For the text-containing cell, return its midpoint in (X, Y) coordinate format. 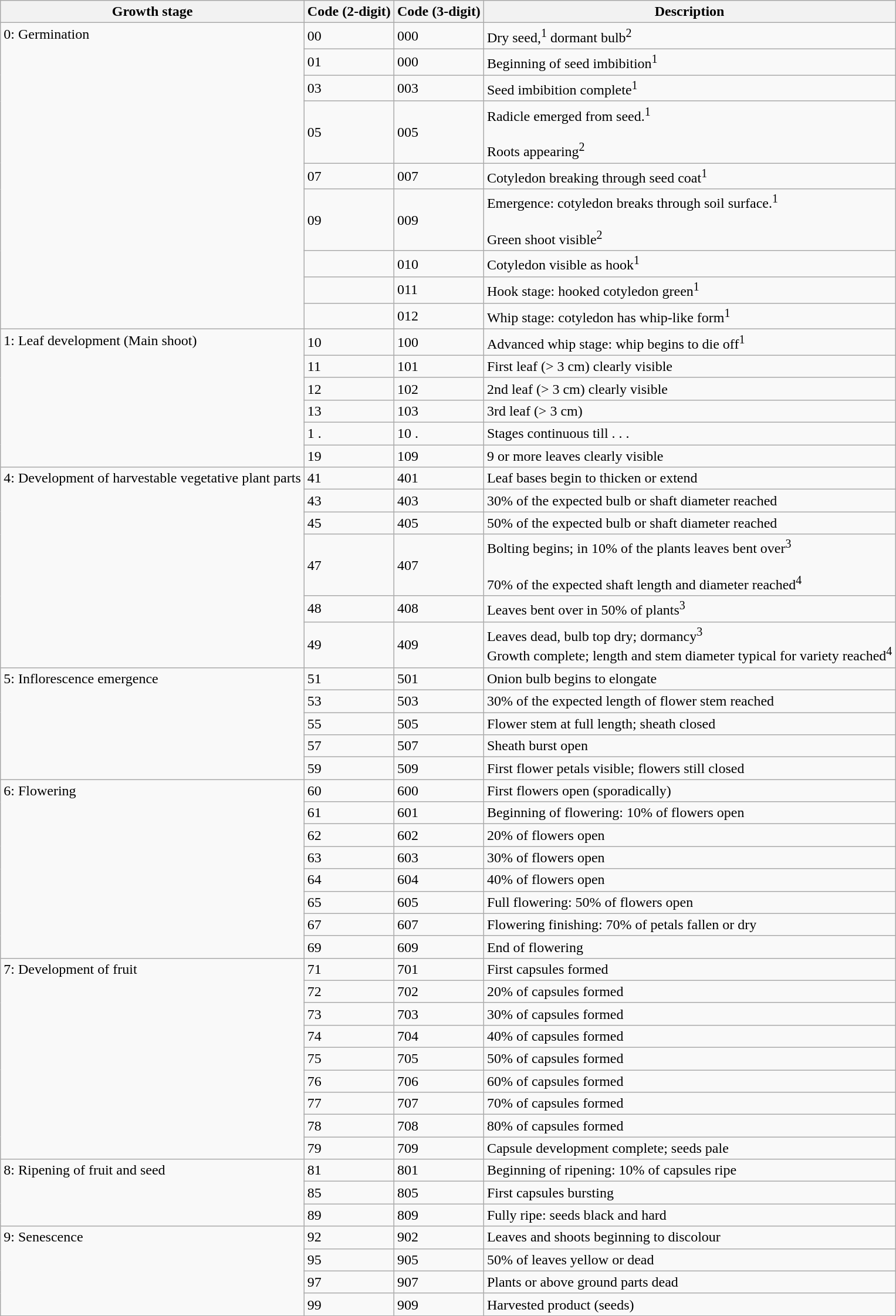
50% of leaves yellow or dead (689, 1260)
78 (349, 1126)
8: Ripening of fruit and seed (153, 1193)
9 or more leaves clearly visible (689, 456)
Stages continuous till . . . (689, 434)
03 (349, 88)
Capsule development complete; seeds pale (689, 1148)
003 (439, 88)
507 (439, 746)
Whip stage: cotyledon has whip-like form1 (689, 316)
Fully ripe: seeds black and hard (689, 1215)
50% of capsules formed (689, 1059)
703 (439, 1014)
60 (349, 791)
009 (439, 220)
53 (349, 701)
49 (349, 644)
109 (439, 456)
10 . (439, 434)
64 (349, 880)
Advanced whip stage: whip begins to die off1 (689, 343)
505 (439, 724)
10 (349, 343)
40% of flowers open (689, 880)
801 (439, 1170)
67 (349, 924)
20% of flowers open (689, 835)
30% of the expected length of flower stem reached (689, 701)
Beginning of flowering: 10% of flowers open (689, 813)
30% of capsules formed (689, 1014)
70% of capsules formed (689, 1104)
Radicle emerged from seed.1Roots appearing2 (689, 131)
902 (439, 1237)
79 (349, 1148)
55 (349, 724)
907 (439, 1282)
005 (439, 131)
101 (439, 366)
Sheath burst open (689, 746)
609 (439, 947)
4: Development of harvestable vegetative plant parts (153, 568)
11 (349, 366)
Cotyledon breaking through seed coat1 (689, 176)
End of flowering (689, 947)
Leaves dead, bulb top dry; dormancy3Growth complete; length and stem diameter typical for variety reached4 (689, 644)
Dry seed,1 dormant bulb2 (689, 36)
Hook stage: hooked cotyledon green1 (689, 290)
48 (349, 609)
407 (439, 565)
Plants or above ground parts dead (689, 1282)
97 (349, 1282)
20% of capsules formed (689, 991)
00 (349, 36)
600 (439, 791)
Growth stage (153, 12)
89 (349, 1215)
92 (349, 1237)
12 (349, 389)
81 (349, 1170)
Leaves bent over in 50% of plants3 (689, 609)
103 (439, 411)
80% of capsules formed (689, 1126)
603 (439, 858)
72 (349, 991)
Bolting begins; in 10% of the plants leaves bent over370% of the expected shaft length and diameter reached4 (689, 565)
59 (349, 768)
Code (2-digit) (349, 12)
010 (439, 264)
First leaf (> 3 cm) clearly visible (689, 366)
43 (349, 501)
13 (349, 411)
909 (439, 1304)
1: Leaf development (Main shoot) (153, 398)
6: Flowering (153, 869)
19 (349, 456)
1 . (349, 434)
408 (439, 609)
51 (349, 679)
Harvested product (seeds) (689, 1304)
First capsules formed (689, 969)
Seed imbibition complete1 (689, 88)
501 (439, 679)
69 (349, 947)
74 (349, 1036)
707 (439, 1104)
45 (349, 523)
704 (439, 1036)
71 (349, 969)
602 (439, 835)
102 (439, 389)
61 (349, 813)
2nd leaf (> 3 cm) clearly visible (689, 389)
01 (349, 62)
47 (349, 565)
0: Germination (153, 176)
99 (349, 1304)
409 (439, 644)
708 (439, 1126)
9: Senescence (153, 1271)
50% of the expected bulb or shaft diameter reached (689, 523)
403 (439, 501)
011 (439, 290)
77 (349, 1104)
95 (349, 1260)
57 (349, 746)
65 (349, 902)
First flower petals visible; flowers still closed (689, 768)
41 (349, 478)
63 (349, 858)
702 (439, 991)
5: Inflorescence emergence (153, 723)
62 (349, 835)
Leaf bases begin to thicken or extend (689, 478)
05 (349, 131)
85 (349, 1193)
607 (439, 924)
Code (3-digit) (439, 12)
701 (439, 969)
401 (439, 478)
503 (439, 701)
905 (439, 1260)
605 (439, 902)
706 (439, 1081)
40% of capsules formed (689, 1036)
73 (349, 1014)
805 (439, 1193)
07 (349, 176)
7: Development of fruit (153, 1059)
007 (439, 176)
Leaves and shoots beginning to discolour (689, 1237)
First capsules bursting (689, 1193)
Flower stem at full length; sheath closed (689, 724)
Emergence: cotyledon breaks through soil surface.1Green shoot visible2 (689, 220)
75 (349, 1059)
100 (439, 343)
Beginning of ripening: 10% of capsules ripe (689, 1170)
First flowers open (sporadically) (689, 791)
Flowering finishing: 70% of petals fallen or dry (689, 924)
30% of the expected bulb or shaft diameter reached (689, 501)
60% of capsules formed (689, 1081)
601 (439, 813)
709 (439, 1148)
809 (439, 1215)
012 (439, 316)
Description (689, 12)
604 (439, 880)
Onion bulb begins to elongate (689, 679)
30% of flowers open (689, 858)
705 (439, 1059)
76 (349, 1081)
3rd leaf (> 3 cm) (689, 411)
Full flowering: 50% of flowers open (689, 902)
Cotyledon visible as hook1 (689, 264)
09 (349, 220)
509 (439, 768)
405 (439, 523)
Beginning of seed imbibition1 (689, 62)
